Scan for the cell matching the given text and deliver its [x, y] coordinate at center. 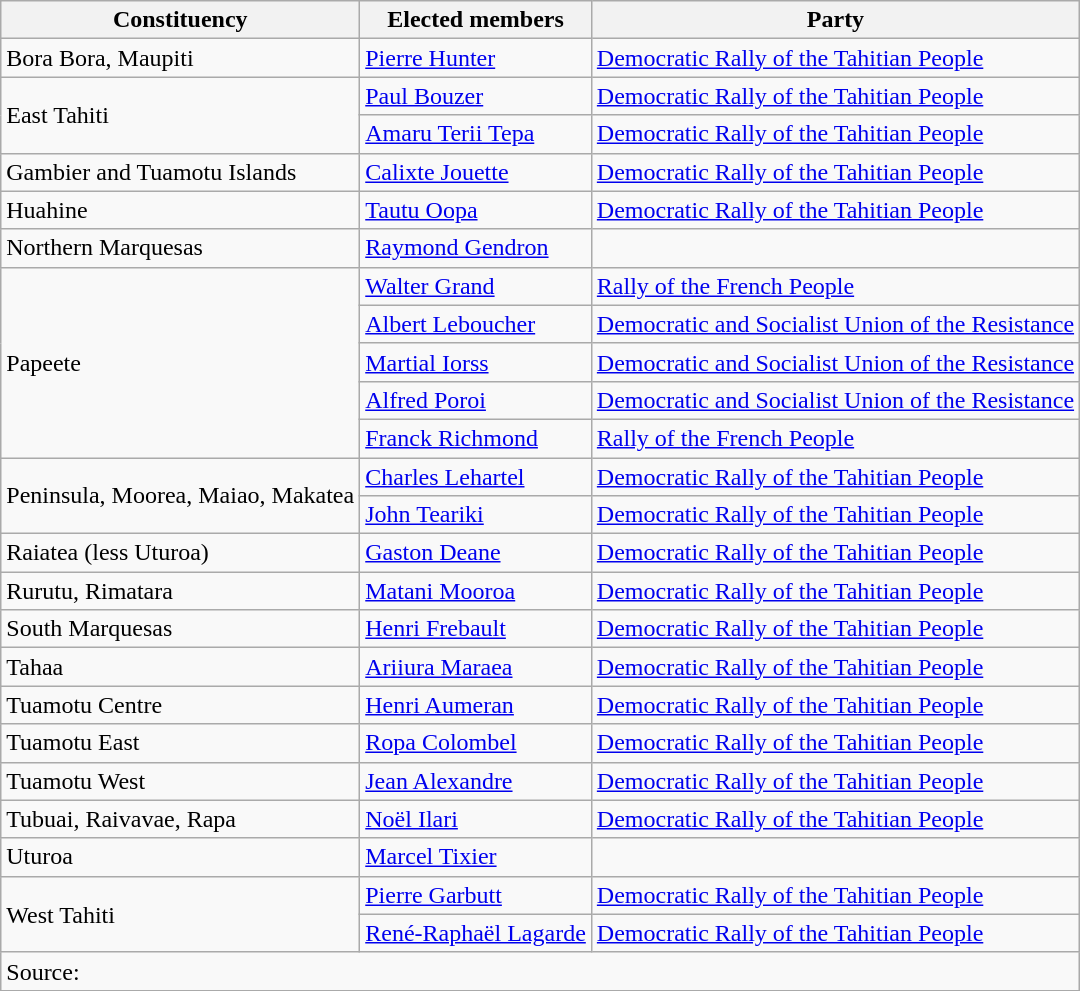
Henri Aumeran [476, 705]
Tahaa [180, 667]
Amaru Terii Tepa [476, 134]
Tuamotu West [180, 781]
Ropa Colombel [476, 743]
Uturoa [180, 857]
Bora Bora, Maupiti [180, 58]
Henri Frebault [476, 629]
Elected members [476, 20]
Pierre Garbutt [476, 895]
Tuamotu East [180, 743]
Tuamotu Centre [180, 705]
Raymond Gendron [476, 248]
West Tahiti [180, 914]
John Teariki [476, 515]
Franck Richmond [476, 438]
Marcel Tixier [476, 857]
Party [835, 20]
Tautu Oopa [476, 210]
Noël Ilari [476, 819]
Gambier and Tuamotu Islands [180, 172]
Raiatea (less Uturoa) [180, 553]
Papeete [180, 362]
Pierre Hunter [476, 58]
Paul Bouzer [476, 96]
Source: [540, 971]
Northern Marquesas [180, 248]
Tubuai, Raivavae, Rapa [180, 819]
East Tahiti [180, 115]
Peninsula, Moorea, Maiao, Makatea [180, 496]
South Marquesas [180, 629]
Charles Lehartel [476, 477]
Gaston Deane [476, 553]
Walter Grand [476, 286]
Jean Alexandre [476, 781]
Martial Iorss [476, 362]
Ariiura Maraea [476, 667]
Calixte Jouette [476, 172]
Alfred Poroi [476, 400]
Rurutu, Rimatara [180, 591]
Matani Mooroa [476, 591]
Albert Leboucher [476, 324]
René-Raphaël Lagarde [476, 933]
Constituency [180, 20]
Huahine [180, 210]
